Provide the (x, y) coordinate of the cell's center where the given text is located.  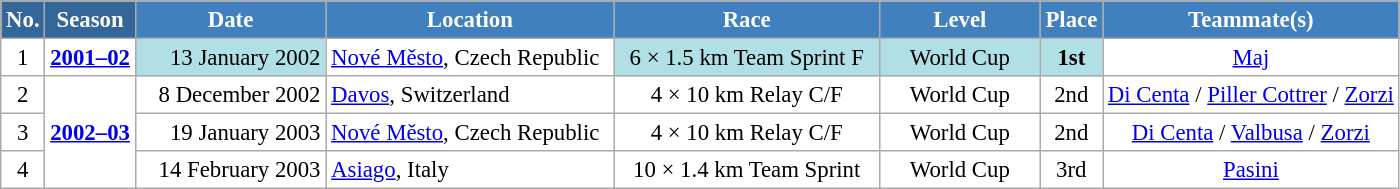
6 × 1.5 km Team Sprint F (747, 58)
Maj (1252, 58)
Season (90, 20)
Di Centa / Piller Cottrer / Zorzi (1252, 95)
No. (23, 20)
2 (23, 95)
10 × 1.4 km Team Sprint (747, 170)
Level (960, 20)
Asiago, Italy (470, 170)
Location (470, 20)
Date (230, 20)
Pasini (1252, 170)
1st (1071, 58)
Place (1071, 20)
2002–03 (90, 132)
3 (23, 133)
2001–02 (90, 58)
Race (747, 20)
4 (23, 170)
Di Centa / Valbusa / Zorzi (1252, 133)
19 January 2003 (230, 133)
8 December 2002 (230, 95)
14 February 2003 (230, 170)
1 (23, 58)
13 January 2002 (230, 58)
Teammate(s) (1252, 20)
Davos, Switzerland (470, 95)
3rd (1071, 170)
